From the cell containing the given text, extract its center point as [x, y] coordinate. 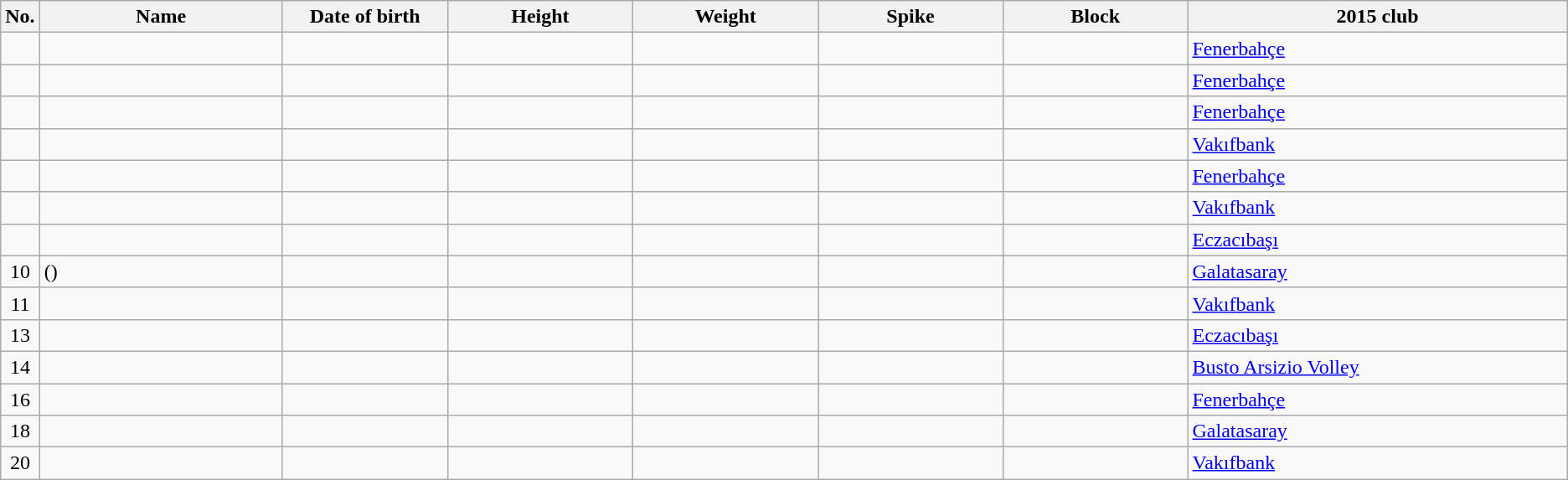
16 [20, 400]
() [161, 271]
13 [20, 335]
Spike [911, 17]
14 [20, 367]
No. [20, 17]
20 [20, 463]
Block [1096, 17]
11 [20, 303]
Date of birth [365, 17]
2015 club [1377, 17]
Height [539, 17]
Busto Arsizio Volley [1377, 367]
10 [20, 271]
Weight [725, 17]
18 [20, 431]
Name [161, 17]
